Provide the (X, Y) coordinate of the cell's center where the given text is located.  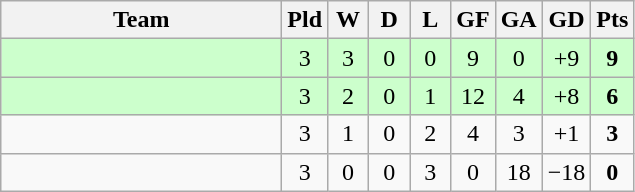
GD (566, 20)
GA (518, 20)
12 (473, 96)
+1 (566, 134)
W (348, 20)
18 (518, 172)
−18 (566, 172)
+9 (566, 58)
Team (142, 20)
6 (612, 96)
D (390, 20)
Pld (305, 20)
+8 (566, 96)
Pts (612, 20)
L (430, 20)
GF (473, 20)
